Return [X, Y] of the center of cell containing provided text 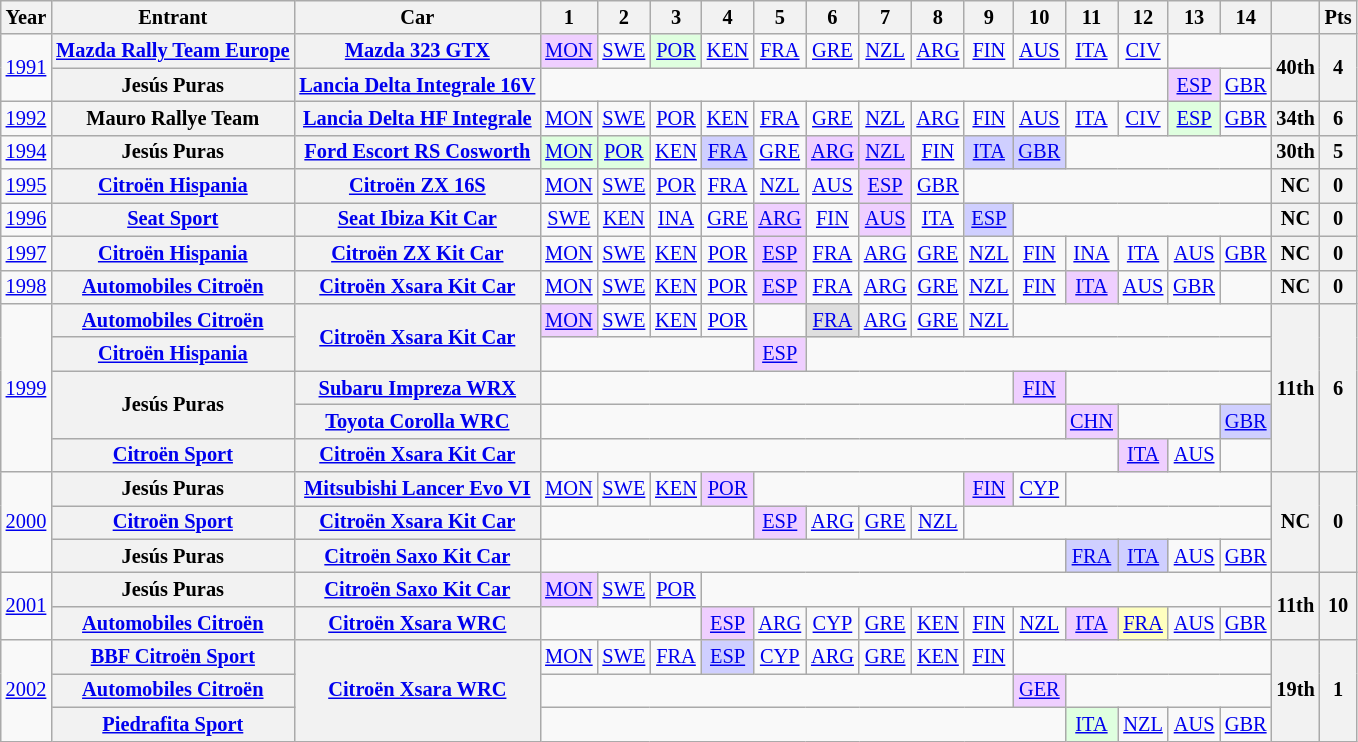
Mazda Rally Team Europe [172, 51]
1991 [26, 68]
19th [1295, 690]
34th [1295, 118]
12 [1143, 17]
GER [1040, 690]
Lancia Delta HF Integrale [417, 118]
30th [1295, 152]
1992 [26, 118]
Lancia Delta Integrale 16V [417, 85]
1997 [26, 253]
Subaru Impreza WRX [417, 388]
Seat Ibiza Kit Car [417, 219]
Mauro Rallye Team [172, 118]
Citroën ZX Kit Car [417, 253]
9 [988, 17]
CHN [1092, 421]
Year [26, 17]
7 [886, 17]
1999 [26, 387]
BBF Citroën Sport [172, 657]
Ford Escort RS Cosworth [417, 152]
Entrant [172, 17]
1995 [26, 186]
2 [624, 17]
1996 [26, 219]
2002 [26, 690]
Toyota Corolla WRC [417, 421]
14 [1246, 17]
2000 [26, 522]
1994 [26, 152]
Car [417, 17]
8 [938, 17]
Citroën ZX 16S [417, 186]
Pts [1338, 17]
Seat Sport [172, 219]
Mazda 323 GTX [417, 51]
40th [1295, 68]
11 [1092, 17]
Piedrafita Sport [172, 724]
2001 [26, 606]
Mitsubishi Lancer Evo VI [417, 489]
1998 [26, 287]
13 [1194, 17]
3 [676, 17]
